Provide the [x, y] coordinate of the cell's center where the given text is located.  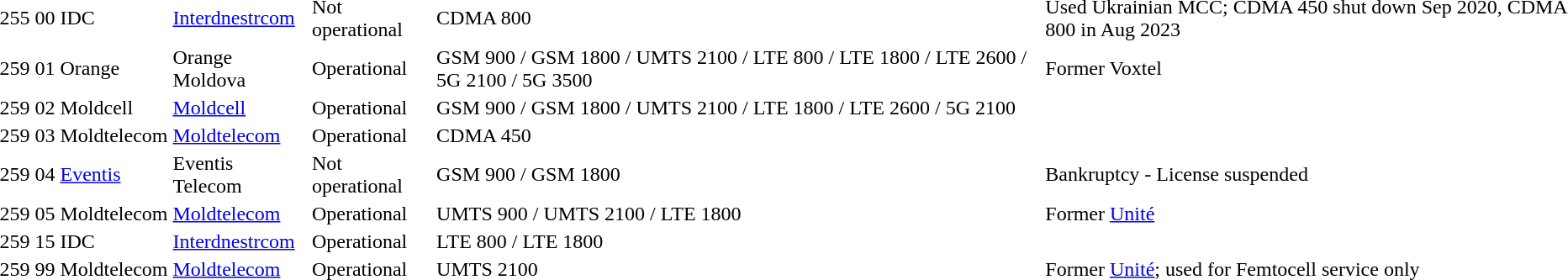
Orange Moldova [240, 69]
01 [45, 69]
04 [45, 175]
15 [45, 241]
Orange [114, 69]
Eventis Telecom [240, 175]
03 [45, 135]
Eventis [114, 175]
LTE 800 / LTE 1800 [738, 241]
02 [45, 108]
GSM 900 / GSM 1800 / UMTS 2100 / LTE 800 / LTE 1800 / LTE 2600 / 5G 2100 / 5G 3500 [738, 69]
05 [45, 214]
Interdnestrcom [240, 241]
GSM 900 / GSM 1800 [738, 175]
Not operational [372, 175]
IDC [114, 241]
UMTS 900 / UMTS 2100 / LTE 1800 [738, 214]
GSM 900 / GSM 1800 / UMTS 2100 / LTE 1800 / LTE 2600 / 5G 2100 [738, 108]
CDMA 450 [738, 135]
